Determine the [x, y] coordinate at the center of the cell enclosing the given text.  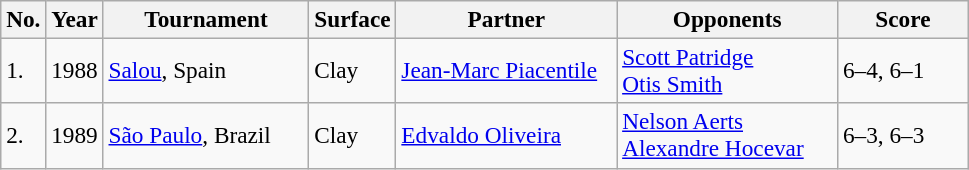
São Paulo, Brazil [206, 136]
No. [24, 19]
Salou, Spain [206, 70]
2. [24, 136]
Year [74, 19]
1989 [74, 136]
Partner [506, 19]
Tournament [206, 19]
1. [24, 70]
Edvaldo Oliveira [506, 136]
Jean-Marc Piacentile [506, 70]
6–4, 6–1 [904, 70]
Scott Patridge Otis Smith [728, 70]
Surface [352, 19]
Opponents [728, 19]
1988 [74, 70]
Nelson Aerts Alexandre Hocevar [728, 136]
6–3, 6–3 [904, 136]
Score [904, 19]
